Output the [x, y] coordinate of the center of the cell containing the given text.  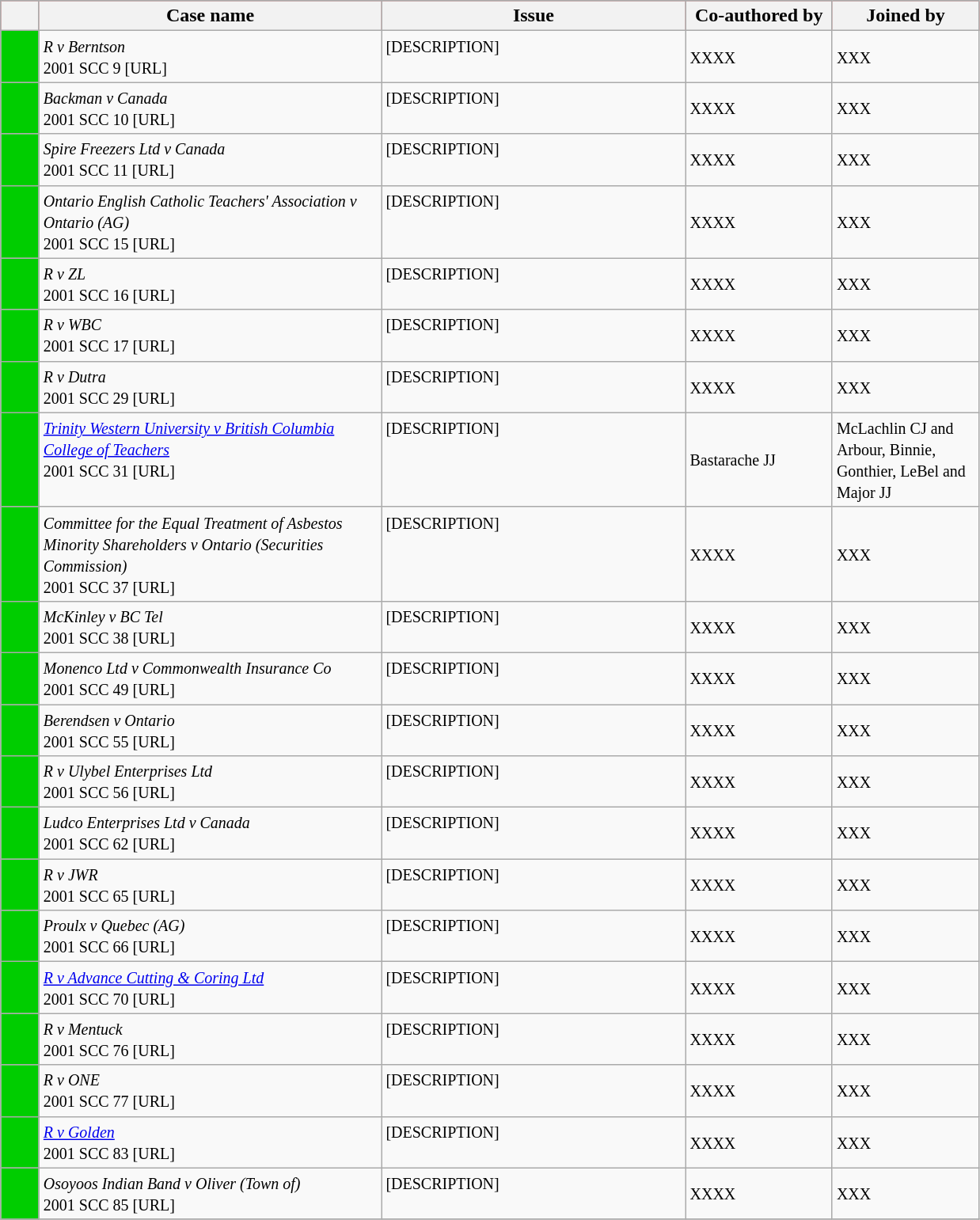
Backman v Canada 2001 SCC 10 [URL] [211, 108]
Case name [211, 16]
R v JWR2001 SCC 65 [URL] [211, 885]
R v Golden2001 SCC 83 [URL] [211, 1142]
Proulx v Quebec (AG)2001 SCC 66 [URL] [211, 936]
Co-authored by [758, 16]
R v ZL2001 SCC 16 [URL] [211, 283]
R v Ulybel Enterprises Ltd2001 SCC 56 [URL] [211, 782]
R v ONE2001 SCC 77 [URL] [211, 1091]
Osoyoos Indian Band v Oliver (Town of)2001 SCC 85 [URL] [211, 1194]
Joined by [906, 16]
Trinity Western University v British Columbia College of Teachers2001 SCC 31 [URL] [211, 459]
Berendsen v Ontario2001 SCC 55 [URL] [211, 730]
Ludco Enterprises Ltd v Canada2001 SCC 62 [URL] [211, 833]
Committee for the Equal Treatment of Asbestos Minority Shareholders v Ontario (Securities Commission)2001 SCC 37 [URL] [211, 554]
R v WBC2001 SCC 17 [URL] [211, 336]
Issue [534, 16]
Bastarache JJ [758, 459]
Ontario English Catholic Teachers' Association v Ontario (AG)2001 SCC 15 [URL] [211, 222]
McKinley v BC Tel2001 SCC 38 [URL] [211, 627]
R v Berntson2001 SCC 9 [URL] [211, 57]
R v Mentuck2001 SCC 76 [URL] [211, 1039]
R v Advance Cutting & Coring Ltd2001 SCC 70 [URL] [211, 988]
Monenco Ltd v Commonwealth Insurance Co2001 SCC 49 [URL] [211, 678]
McLachlin CJ and Arbour, Binnie, Gonthier, LeBel and Major JJ [906, 459]
R v Dutra2001 SCC 29 [URL] [211, 386]
Spire Freezers Ltd v Canada2001 SCC 11 [URL] [211, 160]
